Identify which cell holds the provided text, then report its (x, y) central coordinate. 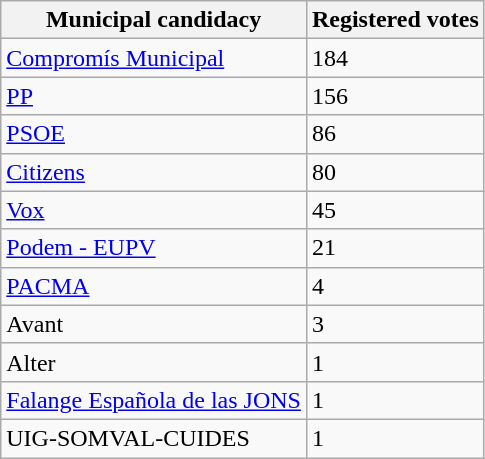
UIG-SOMVAL-CUIDES (154, 438)
Podem - EUPV (154, 248)
PP (154, 96)
Avant (154, 324)
Compromís Municipal (154, 58)
PSOE (154, 134)
Citizens (154, 172)
Falange Española de las JONS (154, 400)
PACMA (154, 286)
Municipal candidacy (154, 20)
21 (395, 248)
4 (395, 286)
Registered votes (395, 20)
86 (395, 134)
3 (395, 324)
Vox (154, 210)
184 (395, 58)
Alter (154, 362)
80 (395, 172)
156 (395, 96)
45 (395, 210)
